Pinpoint the cell where the given text exists, returning its [X, Y] midpoint coordinate. 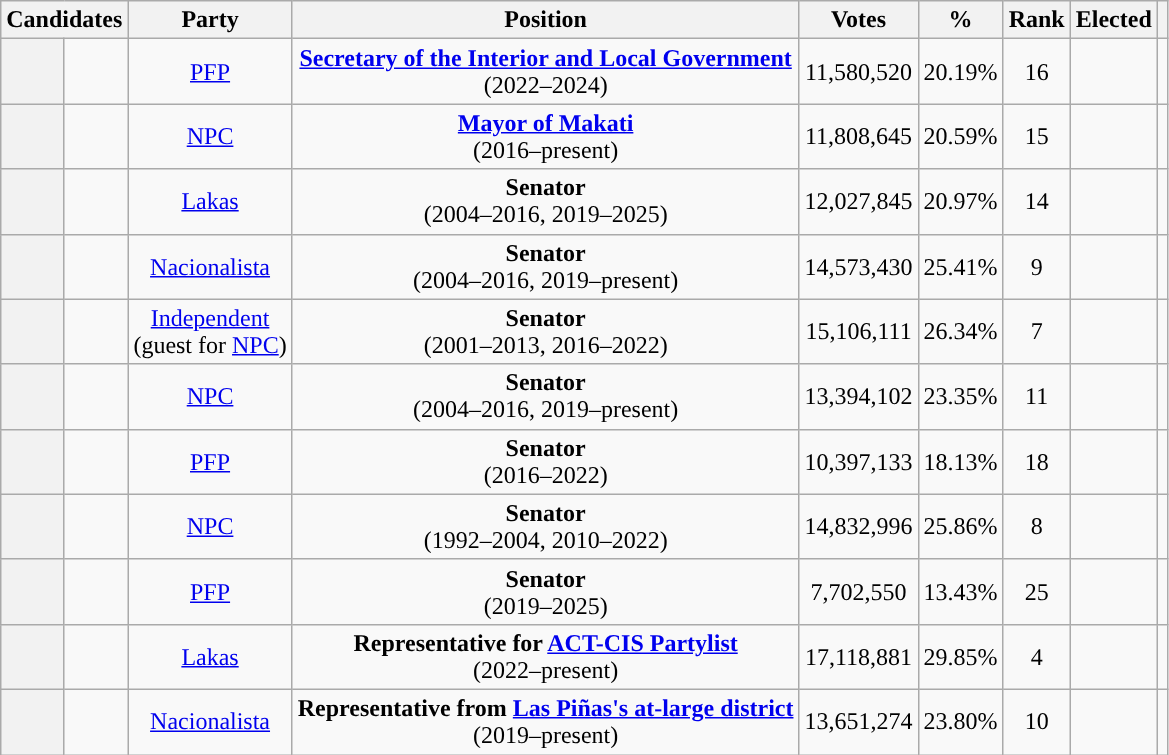
14,832,996 [858, 526]
Senator(2019–2025) [546, 592]
16 [1036, 72]
25.86% [960, 526]
7 [1036, 332]
Senator(2004–2016, 2019–2025) [546, 202]
13,394,102 [858, 396]
15 [1036, 136]
Position [546, 20]
Elected [1114, 20]
13,651,274 [858, 722]
11,580,520 [858, 72]
15,106,111 [858, 332]
18 [1036, 462]
Senator(2016–2022) [546, 462]
20.59% [960, 136]
23.80% [960, 722]
17,118,881 [858, 656]
Senator(2001–2013, 2016–2022) [546, 332]
Representative for ACT-CIS Partylist(2022–present) [546, 656]
18.13% [960, 462]
11 [1036, 396]
Independent(guest for NPC) [210, 332]
Votes [858, 20]
Secretary of the Interior and Local Government(2022–2024) [546, 72]
25.41% [960, 266]
8 [1036, 526]
Rank [1036, 20]
12,027,845 [858, 202]
20.97% [960, 202]
25 [1036, 592]
26.34% [960, 332]
10,397,133 [858, 462]
% [960, 20]
Senator(1992–2004, 2010–2022) [546, 526]
20.19% [960, 72]
29.85% [960, 656]
Candidates [64, 20]
9 [1036, 266]
14,573,430 [858, 266]
10 [1036, 722]
Mayor of Makati(2016–present) [546, 136]
13.43% [960, 592]
Party [210, 20]
23.35% [960, 396]
Representative from Las Piñas's at-large district(2019–present) [546, 722]
7,702,550 [858, 592]
4 [1036, 656]
11,808,645 [858, 136]
14 [1036, 202]
